Locate the cell with the specified text and output its [X, Y] center coordinate. 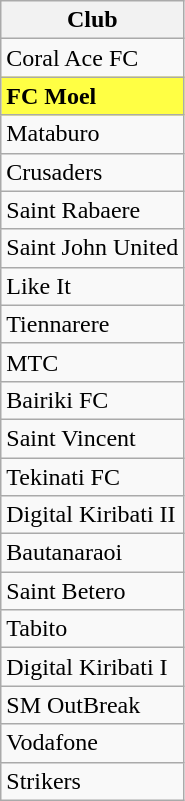
Tiennarere [92, 324]
MTC [92, 362]
Coral Ace FC [92, 58]
Digital Kiribati II [92, 515]
Saint Betero [92, 591]
Vodafone [92, 743]
Strikers [92, 781]
Crusaders [92, 172]
Bairiki FC [92, 400]
Saint John United [92, 248]
SM OutBreak [92, 705]
Tekinati FC [92, 477]
Tabito [92, 629]
Saint Rabaere [92, 210]
FC Moel [92, 96]
Bautanaraoi [92, 553]
Digital Kiribati I [92, 667]
Like It [92, 286]
Mataburo [92, 134]
Saint Vincent [92, 438]
Club [92, 20]
